Detect which cell encompasses the target text, then output its (x, y) center coordinate. 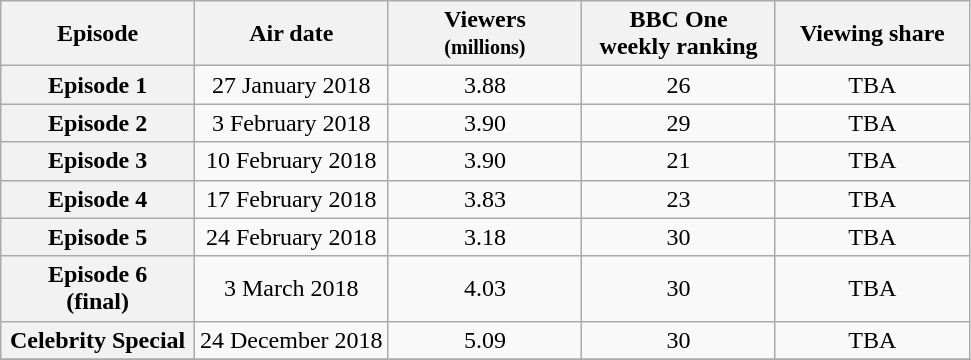
BBC Oneweekly ranking (679, 34)
27 January 2018 (291, 85)
Celebrity Special (98, 340)
Episode 6 (final) (98, 288)
24 December 2018 (291, 340)
3.83 (485, 199)
29 (679, 123)
21 (679, 161)
3 February 2018 (291, 123)
Episode 3 (98, 161)
Episode 2 (98, 123)
3.18 (485, 237)
4.03 (485, 288)
Viewers(millions) (485, 34)
Viewing share (872, 34)
24 February 2018 (291, 237)
3 March 2018 (291, 288)
Episode 4 (98, 199)
23 (679, 199)
5.09 (485, 340)
Episode 1 (98, 85)
3.88 (485, 85)
Episode (98, 34)
Episode 5 (98, 237)
10 February 2018 (291, 161)
17 February 2018 (291, 199)
26 (679, 85)
Air date (291, 34)
